Identify which cell holds the provided text, then report its (x, y) central coordinate. 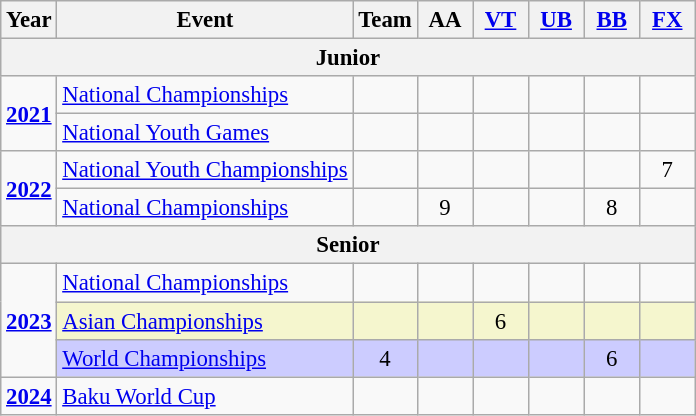
UB (556, 20)
2023 (29, 320)
BB (612, 20)
National Youth Games (205, 133)
AA (445, 20)
2022 (29, 188)
World Championships (205, 358)
9 (445, 208)
7 (667, 170)
8 (612, 208)
National Youth Championships (205, 170)
Baku World Cup (205, 396)
Junior (348, 58)
Team (385, 20)
4 (385, 358)
Event (205, 20)
Senior (348, 245)
2024 (29, 396)
2021 (29, 114)
VT (501, 20)
FX (667, 20)
Year (29, 20)
Asian Championships (205, 321)
